Provide the [X, Y] coordinate of the cell's center where the given text is located.  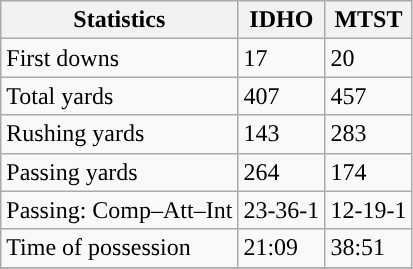
407 [282, 96]
21:09 [282, 248]
264 [282, 172]
23-36-1 [282, 210]
17 [282, 58]
Statistics [120, 20]
Passing: Comp–Att–Int [120, 210]
38:51 [368, 248]
457 [368, 96]
Total yards [120, 96]
283 [368, 134]
First downs [120, 58]
12-19-1 [368, 210]
Passing yards [120, 172]
143 [282, 134]
IDHO [282, 20]
174 [368, 172]
Time of possession [120, 248]
Rushing yards [120, 134]
MTST [368, 20]
20 [368, 58]
